For the text-containing cell, return its midpoint in [X, Y] coordinate format. 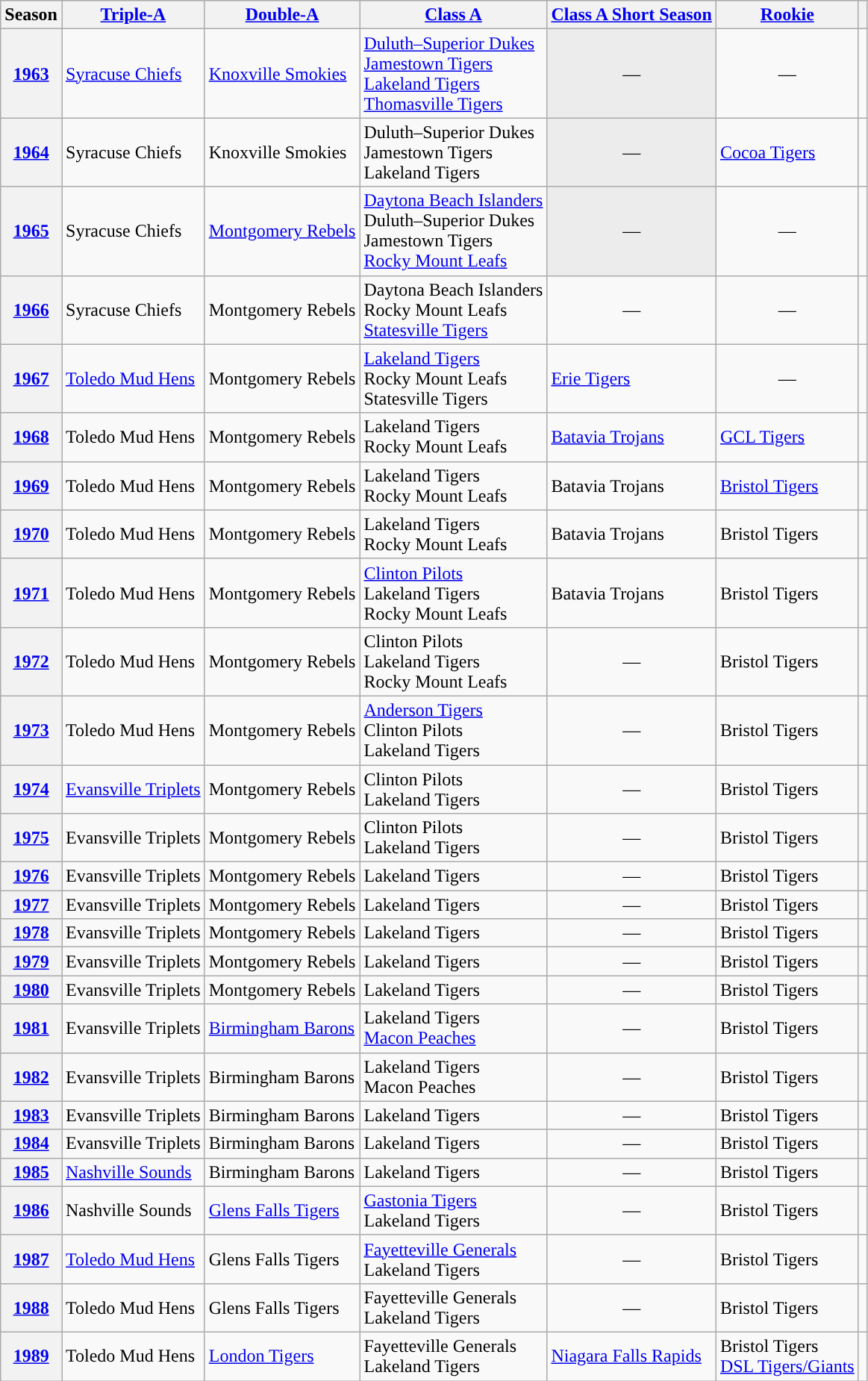
Double-A [282, 15]
1969 [31, 485]
Gastonia TigersLakeland Tigers [454, 1211]
Bristol TigersDSL Tigers/Giants [787, 1356]
1989 [31, 1356]
1968 [31, 437]
1977 [31, 905]
London Tigers [282, 1356]
Triple-A [133, 15]
1974 [31, 788]
Season [31, 15]
Niagara Falls Rapids [631, 1356]
Duluth–Superior DukesJamestown TigersLakeland TigersThomasville Tigers [454, 73]
Daytona Beach IslandersDuluth–Superior DukesJamestown TigersRocky Mount Leafs [454, 231]
1986 [31, 1211]
1967 [31, 378]
Daytona Beach IslandersRocky Mount LeafsStatesville Tigers [454, 310]
Erie Tigers [631, 378]
Class A [454, 15]
1985 [31, 1172]
1988 [31, 1308]
1966 [31, 310]
1970 [31, 534]
1987 [31, 1259]
1982 [31, 1076]
1965 [31, 231]
Cocoa Tigers [787, 152]
1973 [31, 730]
1981 [31, 1029]
Anderson TigersClinton PilotsLakeland Tigers [454, 730]
Rookie [787, 15]
1983 [31, 1115]
1975 [31, 838]
1972 [31, 661]
GCL Tigers [787, 437]
1976 [31, 876]
1980 [31, 990]
Duluth–Superior DukesJamestown TigersLakeland Tigers [454, 152]
1964 [31, 152]
1971 [31, 593]
1978 [31, 933]
1984 [31, 1144]
Lakeland TigersRocky Mount LeafsStatesville Tigers [454, 378]
1979 [31, 961]
1963 [31, 73]
Class A Short Season [631, 15]
